Find where the given text appears and provide that cell's center as [x, y] coordinate. 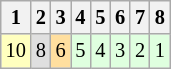
10 [16, 51]
7 [140, 17]
